Scan for the cell matching the given text and deliver its (x, y) coordinate at center. 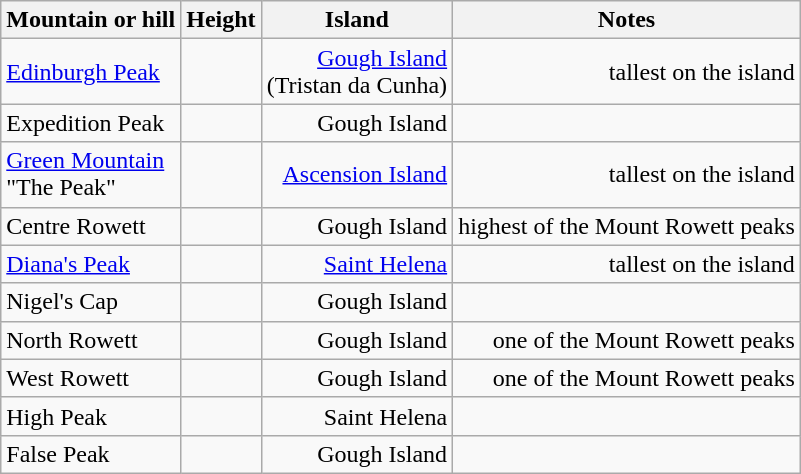
Mountain or hill (91, 20)
Height (221, 20)
Nigel's Cap (91, 302)
Gough Island(Tristan da Cunha) (357, 72)
Centre Rowett (91, 226)
North Rowett (91, 340)
highest of the Mount Rowett peaks (627, 226)
False Peak (91, 454)
Ascension Island (357, 174)
Diana's Peak (91, 264)
High Peak (91, 416)
Notes (627, 20)
West Rowett (91, 378)
Expedition Peak (91, 123)
Island (357, 20)
Green Mountain"The Peak" (91, 174)
Edinburgh Peak (91, 72)
